Search for the cell housing the specified text and yield its (x, y) center coordinate. 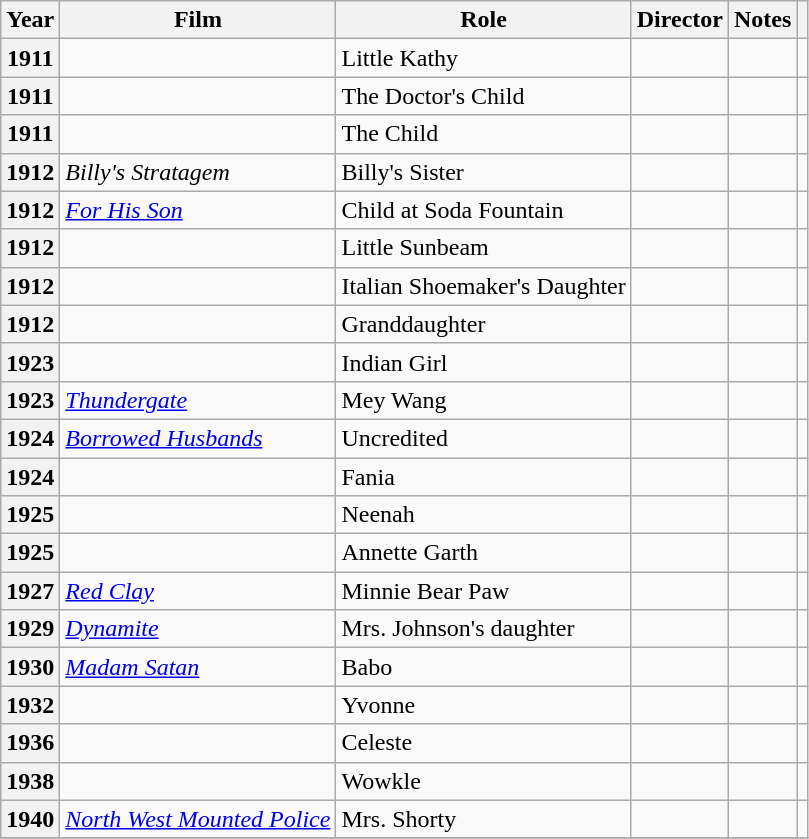
Granddaughter (484, 324)
Indian Girl (484, 362)
Billy's Sister (484, 172)
Yvonne (484, 705)
1932 (30, 705)
Uncredited (484, 438)
Fania (484, 477)
Babo (484, 667)
Red Clay (198, 591)
Little Sunbeam (484, 248)
Child at Soda Fountain (484, 210)
Borrowed Husbands (198, 438)
1940 (30, 819)
Year (30, 20)
Dynamite (198, 629)
Minnie Bear Paw (484, 591)
Celeste (484, 743)
North West Mounted Police (198, 819)
Madam Satan (198, 667)
Neenah (484, 515)
Director (680, 20)
1930 (30, 667)
1936 (30, 743)
Role (484, 20)
Thundergate (198, 400)
Little Kathy (484, 58)
The Doctor's Child (484, 96)
1927 (30, 591)
For His Son (198, 210)
Italian Shoemaker's Daughter (484, 286)
The Child (484, 134)
Film (198, 20)
Notes (762, 20)
Billy's Stratagem (198, 172)
Mrs. Johnson's daughter (484, 629)
Mrs. Shorty (484, 819)
Annette Garth (484, 553)
Mey Wang (484, 400)
Wowkle (484, 781)
1938 (30, 781)
1929 (30, 629)
